Find where the given text appears and provide that cell's center as [x, y] coordinate. 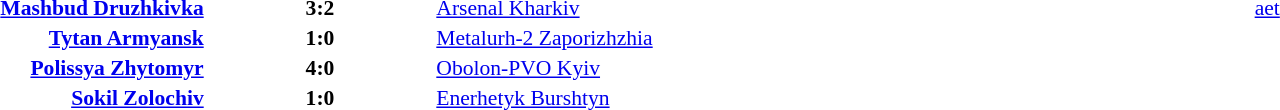
Obolon-PVO Kyiv [624, 68]
1:0 [320, 38]
Metalurh-2 Zaporizhzhia [624, 38]
4:0 [320, 68]
